Provide the (X, Y) coordinate of the cell's center where the given text is located.  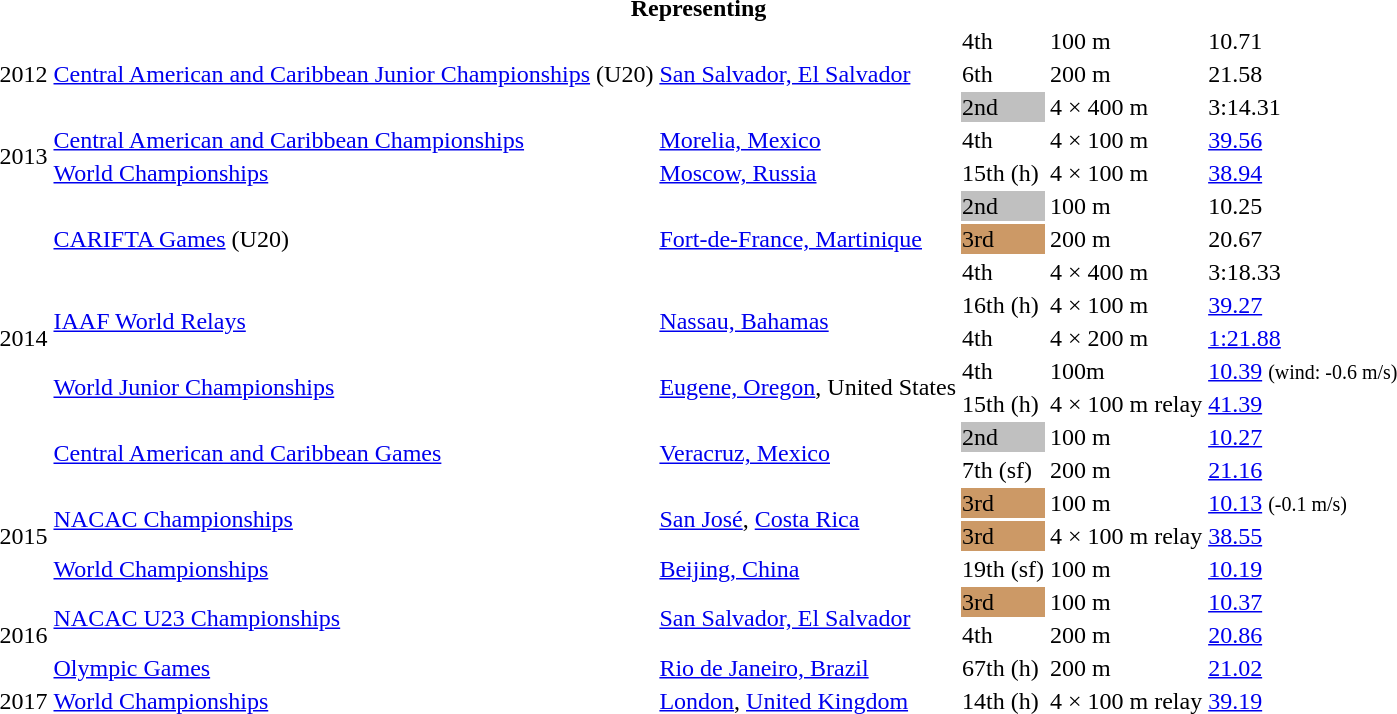
NACAC Championships (354, 520)
Rio de Janeiro, Brazil (808, 668)
100m (1126, 371)
Morelia, Mexico (808, 140)
7th (sf) (1002, 470)
16th (h) (1002, 305)
San José, Costa Rica (808, 520)
Fort-de-France, Martinique (808, 239)
67th (h) (1002, 668)
19th (sf) (1002, 569)
CARIFTA Games (U20) (354, 239)
NACAC U23 Championships (354, 618)
Central American and Caribbean Championships (354, 140)
World Junior Championships (354, 388)
4 × 200 m (1126, 338)
IAAF World Relays (354, 322)
Central American and Caribbean Junior Championships (U20) (354, 74)
Eugene, Oregon, United States (808, 388)
Veracruz, Mexico (808, 454)
6th (1002, 74)
Central American and Caribbean Games (354, 454)
Beijing, China (808, 569)
Nassau, Bahamas (808, 322)
Olympic Games (354, 668)
Moscow, Russia (808, 173)
